Detect which cell encompasses the target text, then output its [X, Y] center coordinate. 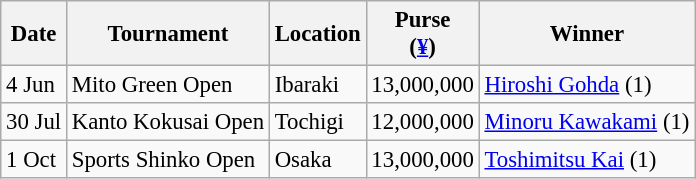
30 Jul [34, 122]
Location [318, 34]
Sports Shinko Open [168, 160]
4 Jun [34, 85]
Tournament [168, 34]
Purse(¥) [422, 34]
Winner [587, 34]
Minoru Kawakami (1) [587, 122]
1 Oct [34, 160]
Mito Green Open [168, 85]
Ibaraki [318, 85]
12,000,000 [422, 122]
Tochigi [318, 122]
Osaka [318, 160]
Kanto Kokusai Open [168, 122]
Toshimitsu Kai (1) [587, 160]
Date [34, 34]
Hiroshi Gohda (1) [587, 85]
